For the text-containing cell, return its midpoint in (X, Y) coordinate format. 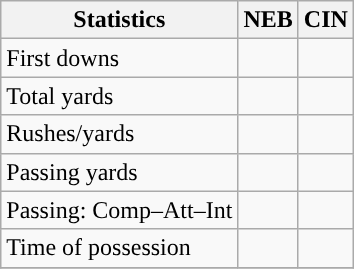
Rushes/yards (120, 134)
Passing yards (120, 172)
Time of possession (120, 248)
Total yards (120, 96)
Statistics (120, 20)
Passing: Comp–Att–Int (120, 210)
NEB (268, 20)
CIN (326, 20)
First downs (120, 58)
